From the cell containing the given text, extract its center point as (X, Y) coordinate. 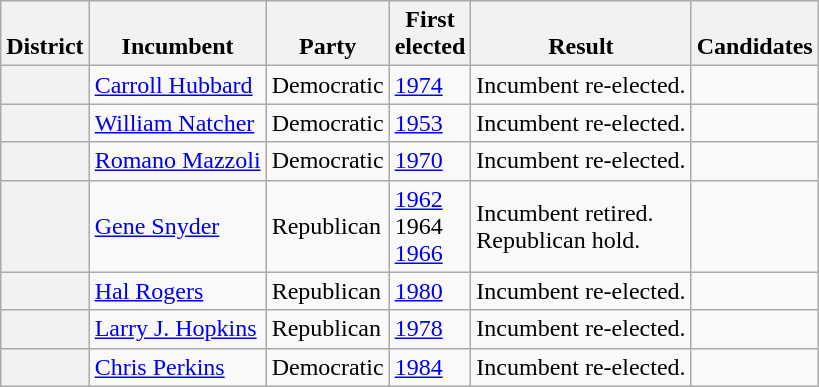
19621964 1966 (430, 226)
1978 (430, 329)
1953 (430, 123)
Incumbent (178, 34)
Firstelected (430, 34)
Larry J. Hopkins (178, 329)
Result (581, 34)
Carroll Hubbard (178, 85)
Party (328, 34)
Candidates (754, 34)
Incumbent retired.Republican hold. (581, 226)
Chris Perkins (178, 367)
1974 (430, 85)
Romano Mazzoli (178, 161)
William Natcher (178, 123)
1980 (430, 291)
1970 (430, 161)
Gene Snyder (178, 226)
1984 (430, 367)
District (45, 34)
Hal Rogers (178, 291)
